Extract the (x, y) coordinate from the center of the cell holding the provided text.  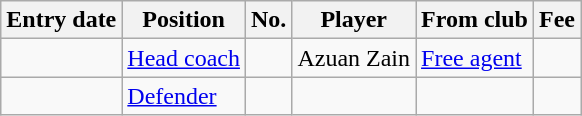
From club (475, 20)
Position (184, 20)
Head coach (184, 58)
Fee (558, 20)
Player (354, 20)
Free agent (475, 58)
No. (268, 20)
Defender (184, 96)
Entry date (62, 20)
Azuan Zain (354, 58)
